Identify which cell holds the provided text, then report its [x, y] central coordinate. 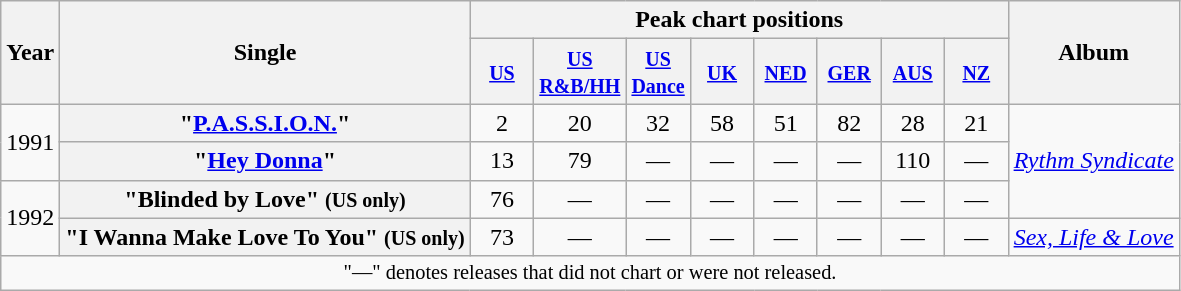
Sex, Life & Love [1094, 237]
Year [30, 52]
13 [502, 161]
"Blinded by Love" (US only) [265, 199]
Single [265, 52]
32 [658, 123]
US Dance [658, 72]
110 [913, 161]
79 [580, 161]
GER [849, 72]
51 [786, 123]
58 [722, 123]
"Hey Donna" [265, 161]
76 [502, 199]
28 [913, 123]
Rythm Syndicate [1094, 161]
20 [580, 123]
1991 [30, 142]
82 [849, 123]
AUS [913, 72]
73 [502, 237]
UK [722, 72]
"P.A.S.S.I.O.N." [265, 123]
"—" denotes releases that did not chart or were not released. [590, 273]
NED [786, 72]
21 [977, 123]
"I Wanna Make Love To You" (US only) [265, 237]
Album [1094, 52]
US [502, 72]
US R&B/HH [580, 72]
2 [502, 123]
NZ [977, 72]
Peak chart positions [739, 20]
1992 [30, 218]
